Locate the cell with the specified text and output its (x, y) center coordinate. 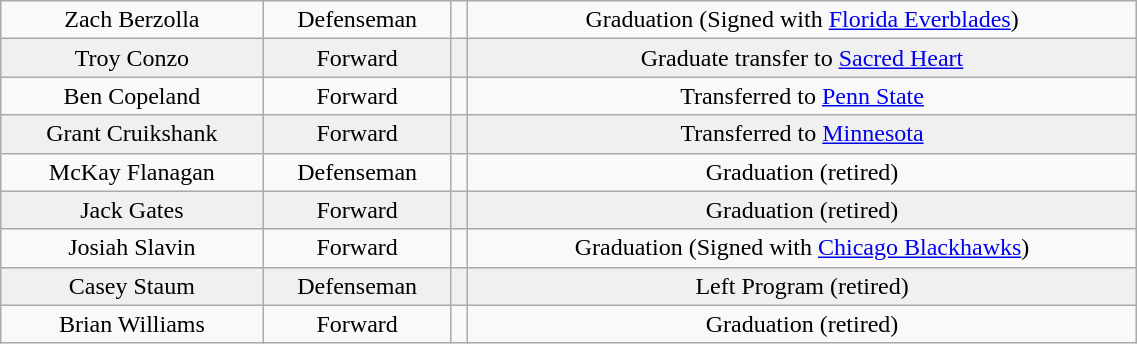
Graduation (Signed with Florida Everblades) (802, 20)
Transferred to Penn State (802, 96)
Josiah Slavin (132, 248)
Casey Staum (132, 286)
Graduation (Signed with Chicago Blackhawks) (802, 248)
Jack Gates (132, 210)
McKay Flanagan (132, 172)
Troy Conzo (132, 58)
Left Program (retired) (802, 286)
Graduate transfer to Sacred Heart (802, 58)
Zach Berzolla (132, 20)
Brian Williams (132, 324)
Grant Cruikshank (132, 134)
Transferred to Minnesota (802, 134)
Ben Copeland (132, 96)
